For the text-containing cell, return its midpoint in (x, y) coordinate format. 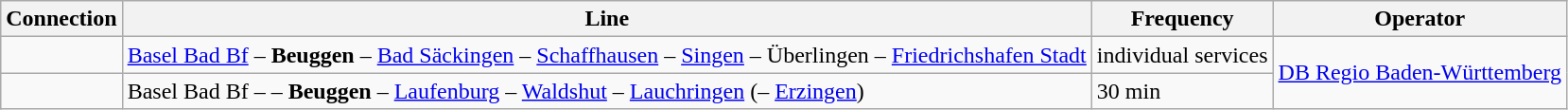
Basel Bad Bf – Beuggen – Bad Säckingen – Schaffhausen – Singen – Überlingen – Friedrichshafen Stadt (607, 55)
individual services (1182, 55)
30 min (1182, 91)
Line (607, 19)
Operator (1420, 19)
DB Regio Baden-Württemberg (1420, 73)
Connection (61, 19)
Basel Bad Bf – – Beuggen – Laufenburg – Waldshut – Lauchringen (– Erzingen) (607, 91)
Frequency (1182, 19)
